Determine the (X, Y) coordinate at the center of the cell enclosing the given text.  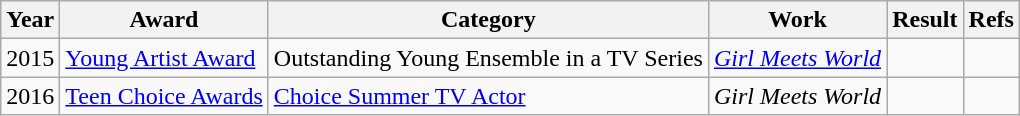
Choice Summer TV Actor (488, 96)
Young Artist Award (164, 58)
2015 (30, 58)
Award (164, 20)
Teen Choice Awards (164, 96)
Result (925, 20)
Year (30, 20)
2016 (30, 96)
Category (488, 20)
Work (797, 20)
Refs (991, 20)
Outstanding Young Ensemble in a TV Series (488, 58)
